Provide the [x, y] coordinate of the cell's center where the given text is located.  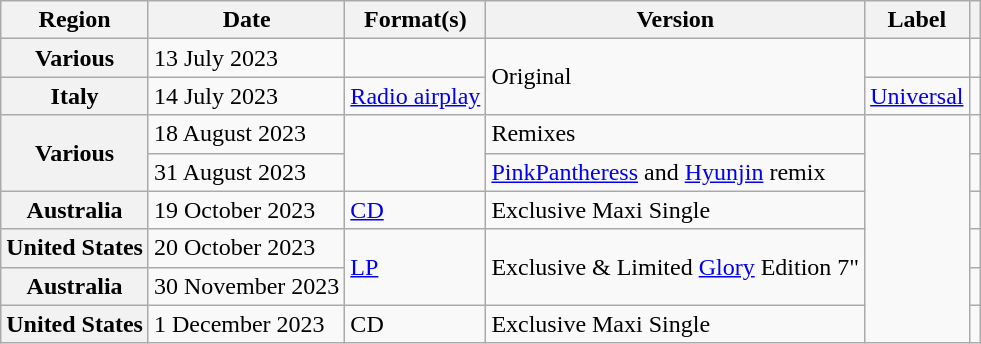
13 July 2023 [246, 58]
19 October 2023 [246, 210]
Italy [75, 96]
Original [676, 77]
Date [246, 20]
Region [75, 20]
LP [416, 267]
Version [676, 20]
18 August 2023 [246, 134]
30 November 2023 [246, 286]
Remixes [676, 134]
1 December 2023 [246, 324]
31 August 2023 [246, 172]
Exclusive & Limited Glory Edition 7" [676, 267]
14 July 2023 [246, 96]
Label [917, 20]
Universal [917, 96]
Format(s) [416, 20]
Radio airplay [416, 96]
PinkPantheress and Hyunjin remix [676, 172]
20 October 2023 [246, 248]
